Return the (X, Y) coordinate for the center point of the cell that contains the specified text.  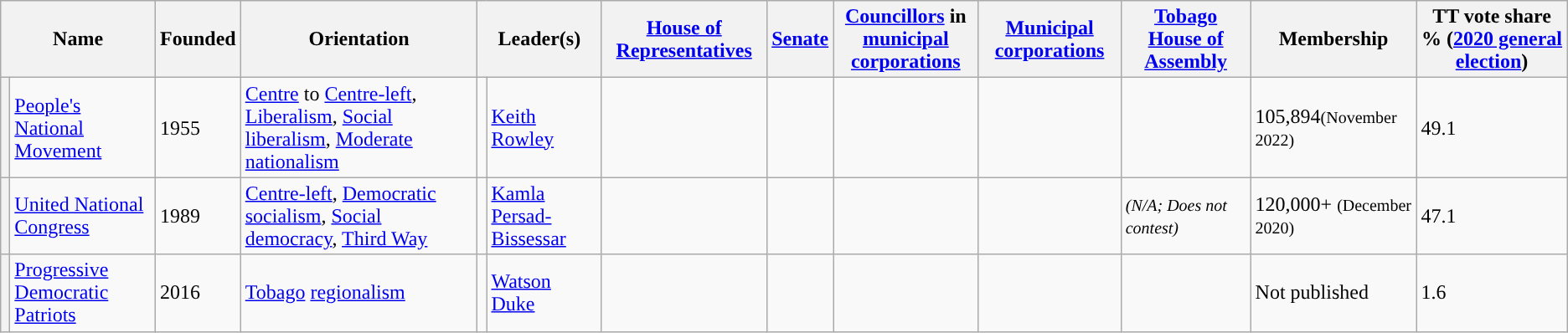
Progressive Democratic Patriots (83, 293)
Not published (1333, 293)
(N/A; Does not contest) (1186, 216)
Founded (198, 39)
Watson Duke (544, 293)
Leader(s) (539, 39)
Centre to Centre-left, Liberalism, Social liberalism, Moderate nationalism (358, 127)
Tobago regionalism (358, 293)
Membership (1333, 39)
Senate (801, 39)
2016 (198, 293)
Tobago House of Assembly (1186, 39)
1.6 (1492, 293)
47.1 (1492, 216)
Orientation (358, 39)
House of Representatives (684, 39)
49.1 (1492, 127)
Centre-left, Democratic socialism, Social democracy, Third Way (358, 216)
120,000+ (December 2020) (1333, 216)
Kamla Persad-Bissessar (544, 216)
1989 (198, 216)
Keith Rowley (544, 127)
1955 (198, 127)
Municipal corporations (1050, 39)
United National Congress (83, 216)
People's National Movement (83, 127)
105,894(November 2022) (1333, 127)
Name (79, 39)
TT vote share % (2020 general election) (1492, 39)
Councillors in municipal corporations (906, 39)
